Detect which cell encompasses the target text, then output its [x, y] center coordinate. 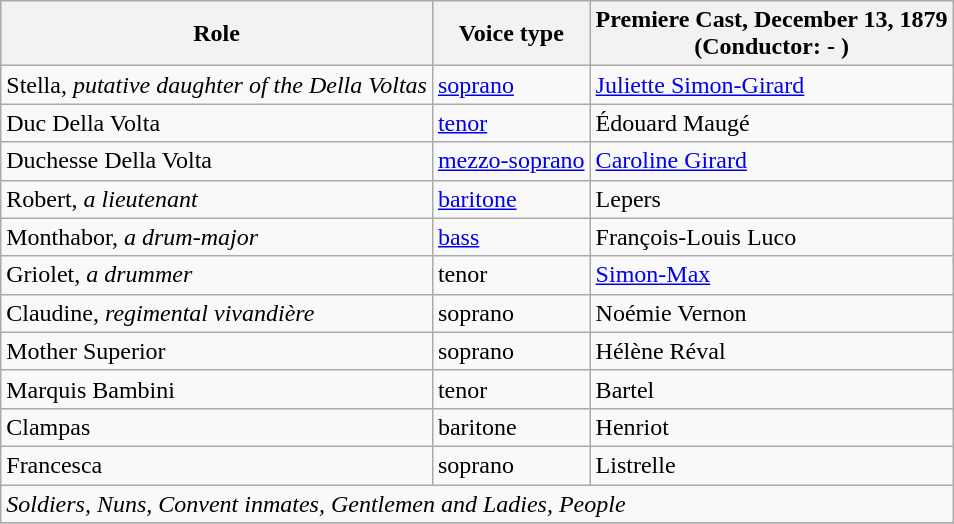
Édouard Maugé [772, 123]
Henriot [772, 427]
mezzo-soprano [511, 161]
Role [217, 34]
Soldiers, Nuns, Convent inmates, Gentlemen and Ladies, People [477, 503]
Griolet, a drummer [217, 275]
Marquis Bambini [217, 389]
Clampas [217, 427]
Voice type [511, 34]
Robert, a lieutenant [217, 199]
Duchesse Della Volta [217, 161]
Bartel [772, 389]
Noémie Vernon [772, 313]
François-Louis Luco [772, 237]
Juliette Simon-Girard [772, 85]
Mother Superior [217, 351]
Claudine, regimental vivandière [217, 313]
Stella, putative daughter of the Della Voltas [217, 85]
Listrelle [772, 465]
bass [511, 237]
Hélène Réval [772, 351]
Duc Della Volta [217, 123]
Simon-Max [772, 275]
Francesca [217, 465]
Monthabor, a drum-major [217, 237]
Premiere Cast, December 13, 1879(Conductor: - ) [772, 34]
Caroline Girard [772, 161]
Lepers [772, 199]
